Determine the [X, Y] coordinate at the center of the cell enclosing the given text.  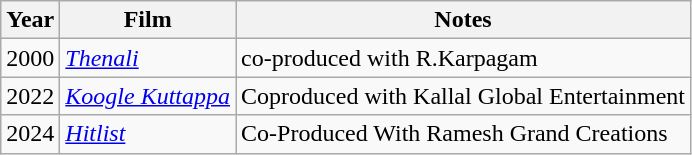
Year [30, 20]
Coproduced with Kallal Global Entertainment [464, 96]
2022 [30, 96]
Notes [464, 20]
2000 [30, 58]
Film [148, 20]
Hitlist [148, 134]
co-produced with R.Karpagam [464, 58]
Thenali [148, 58]
Koogle Kuttappa [148, 96]
2024 [30, 134]
Co-Produced With Ramesh Grand Creations [464, 134]
